Provide the (X, Y) coordinate of the cell's center where the given text is located.  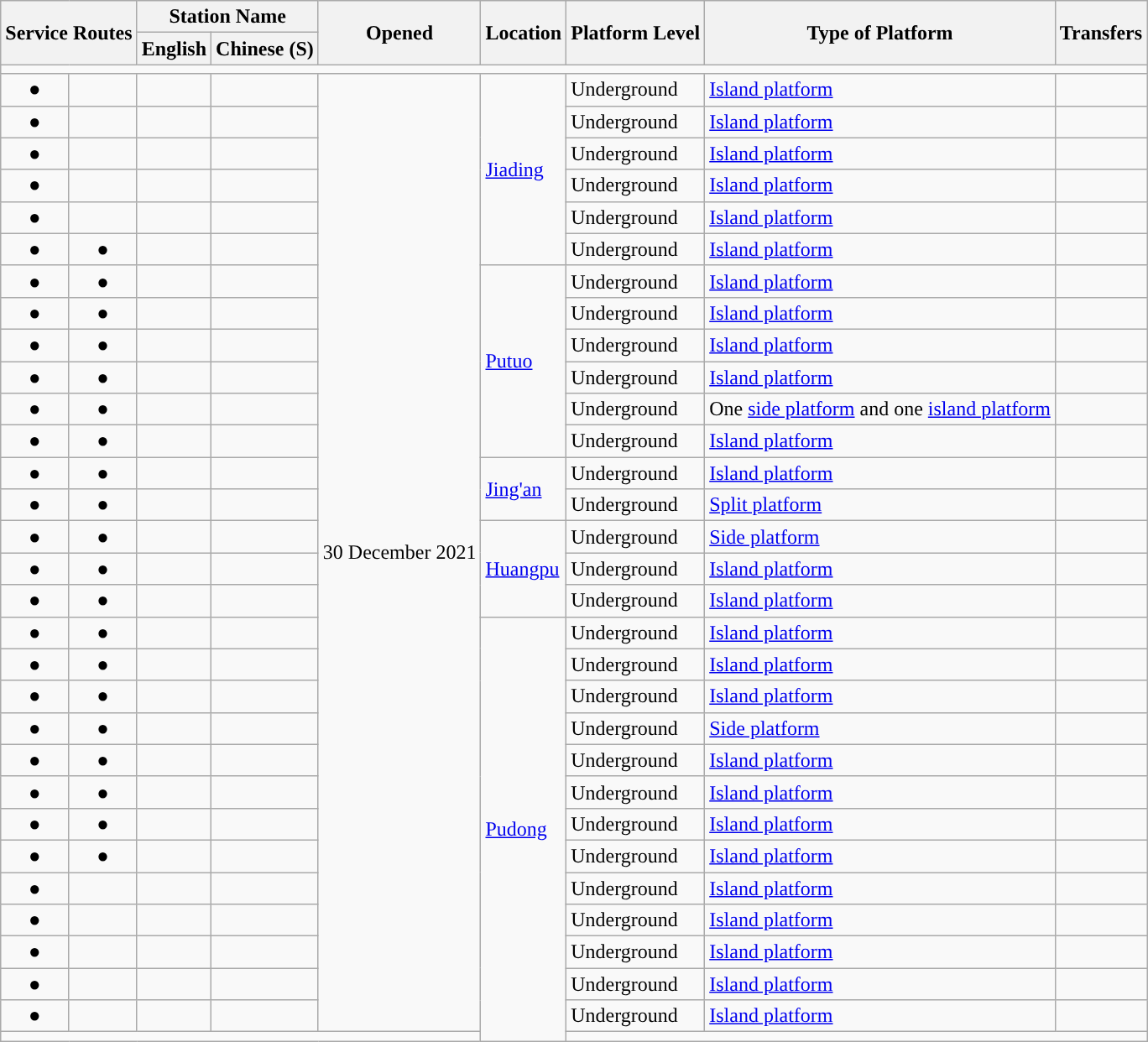
Split platform (880, 505)
One side platform and one island platform (880, 409)
Platform Level (636, 33)
Opened (399, 33)
Huangpu (524, 569)
Transfers (1101, 33)
Type of Platform (880, 33)
Location (524, 33)
Pudong (524, 829)
Putuo (524, 361)
Chinese (S) (265, 49)
Jing'an (524, 489)
Service Routes (69, 33)
Station Name (227, 17)
English (174, 49)
Jiading (524, 169)
30 December 2021 (399, 553)
